Determine the (X, Y) coordinate at the center of the cell enclosing the given text.  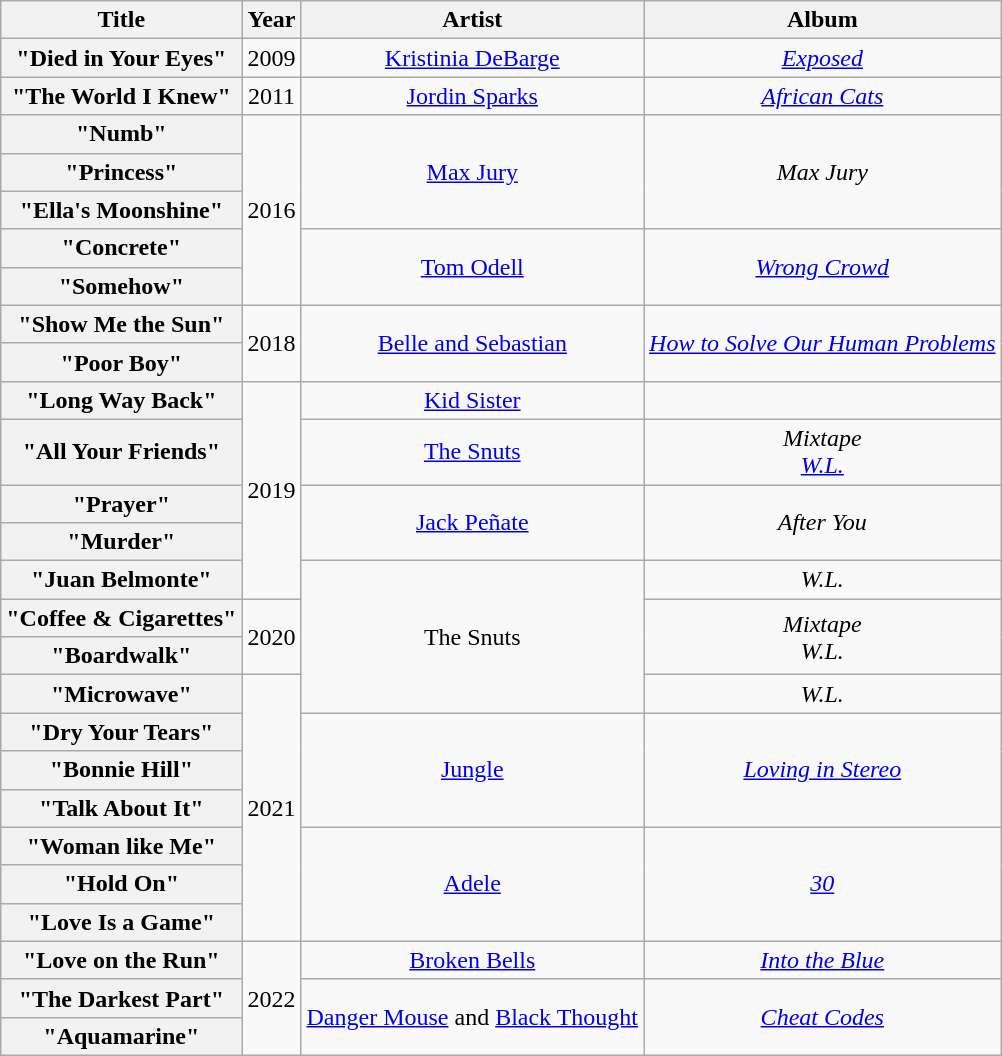
Kid Sister (472, 400)
"Somehow" (122, 286)
Kristinia DeBarge (472, 58)
2019 (272, 490)
"Long Way Back" (122, 400)
"Bonnie Hill" (122, 770)
"Coffee & Cigarettes" (122, 618)
"Prayer" (122, 503)
Album (822, 20)
"Murder" (122, 542)
Adele (472, 884)
"Microwave" (122, 694)
2020 (272, 637)
"Ella's Moonshine" (122, 210)
Jack Peñate (472, 522)
Tom Odell (472, 267)
Jordin Sparks (472, 96)
African Cats (822, 96)
Belle and Sebastian (472, 343)
Exposed (822, 58)
30 (822, 884)
Jungle (472, 770)
"Juan Belmonte" (122, 580)
Danger Mouse and Black Thought (472, 1017)
2016 (272, 210)
Wrong Crowd (822, 267)
"Hold On" (122, 884)
Into the Blue (822, 960)
2009 (272, 58)
"Love Is a Game" (122, 922)
"Numb" (122, 134)
Year (272, 20)
Loving in Stereo (822, 770)
"Boardwalk" (122, 656)
Mixtape W.L. (822, 637)
"Show Me the Sun" (122, 324)
"Poor Boy" (122, 362)
Title (122, 20)
MixtapeW.L. (822, 452)
"Love on the Run" (122, 960)
How to Solve Our Human Problems (822, 343)
"Princess" (122, 172)
"Woman like Me" (122, 846)
"All Your Friends" (122, 452)
2021 (272, 808)
"The World I Knew" (122, 96)
"The Darkest Part" (122, 998)
"Died in Your Eyes" (122, 58)
Broken Bells (472, 960)
2022 (272, 998)
2018 (272, 343)
Artist (472, 20)
"Dry Your Tears" (122, 732)
Cheat Codes (822, 1017)
2011 (272, 96)
"Concrete" (122, 248)
"Aquamarine" (122, 1036)
After You (822, 522)
"Talk About It" (122, 808)
